Provide the [X, Y] coordinate of the cell's center where the given text is located.  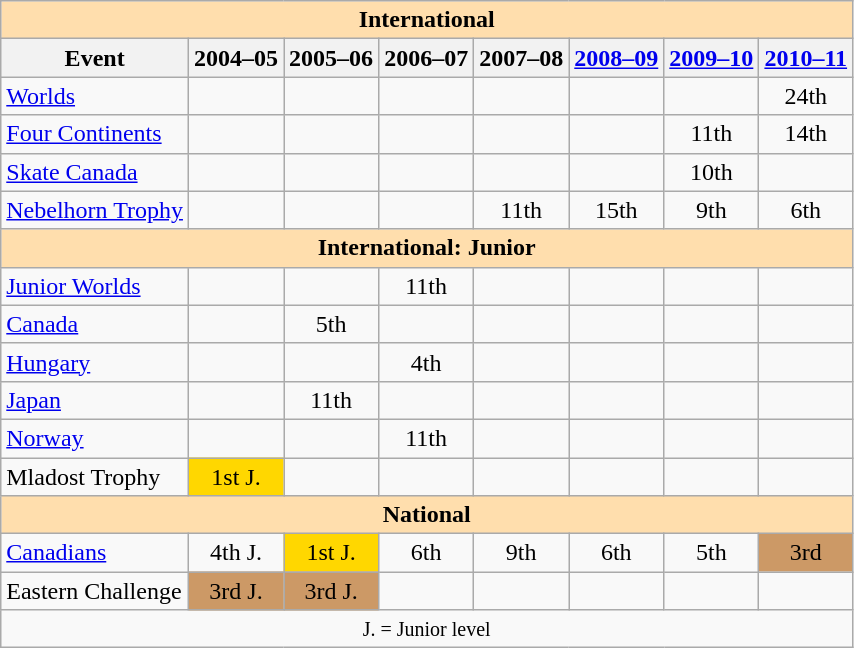
3rd [806, 553]
Japan [95, 400]
Norway [95, 438]
Skate Canada [95, 172]
4th [426, 362]
4th J. [236, 553]
Event [95, 58]
2007–08 [522, 58]
2010–11 [806, 58]
15th [616, 210]
Canada [95, 324]
10th [712, 172]
2009–10 [712, 58]
Junior Worlds [95, 286]
International [427, 20]
Worlds [95, 96]
Four Continents [95, 134]
Mladost Trophy [95, 477]
24th [806, 96]
Eastern Challenge [95, 591]
Nebelhorn Trophy [95, 210]
2008–09 [616, 58]
2004–05 [236, 58]
Canadians [95, 553]
Hungary [95, 362]
14th [806, 134]
International: Junior [427, 248]
2005–06 [332, 58]
National [427, 515]
2006–07 [426, 58]
J. = Junior level [427, 629]
